Extract the [X, Y] coordinate from the center of the cell holding the provided text.  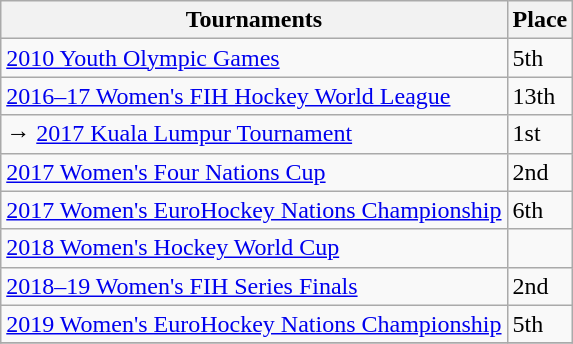
2017 Women's Four Nations Cup [254, 172]
2017 Women's EuroHockey Nations Championship [254, 210]
→ 2017 Kuala Lumpur Tournament [254, 134]
1st [540, 134]
Tournaments [254, 20]
2010 Youth Olympic Games [254, 58]
2016–17 Women's FIH Hockey World League [254, 96]
2018–19 Women's FIH Series Finals [254, 286]
13th [540, 96]
6th [540, 210]
2019 Women's EuroHockey Nations Championship [254, 324]
Place [540, 20]
2018 Women's Hockey World Cup [254, 248]
